Return (x, y) of the center of cell containing provided text 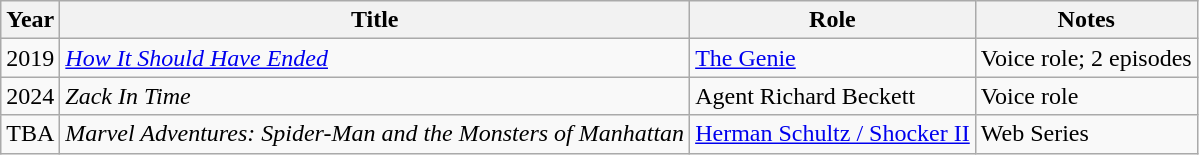
Title (375, 20)
Agent Richard Beckett (833, 96)
Herman Schultz / Shocker II (833, 134)
Web Series (1086, 134)
TBA (30, 134)
Voice role (1086, 96)
Year (30, 20)
2024 (30, 96)
Voice role; 2 episodes (1086, 58)
How It Should Have Ended (375, 58)
Notes (1086, 20)
Role (833, 20)
The Genie (833, 58)
Zack In Time (375, 96)
2019 (30, 58)
Marvel Adventures: Spider-Man and the Monsters of Manhattan (375, 134)
